Detect which cell encompasses the target text, then output its [X, Y] center coordinate. 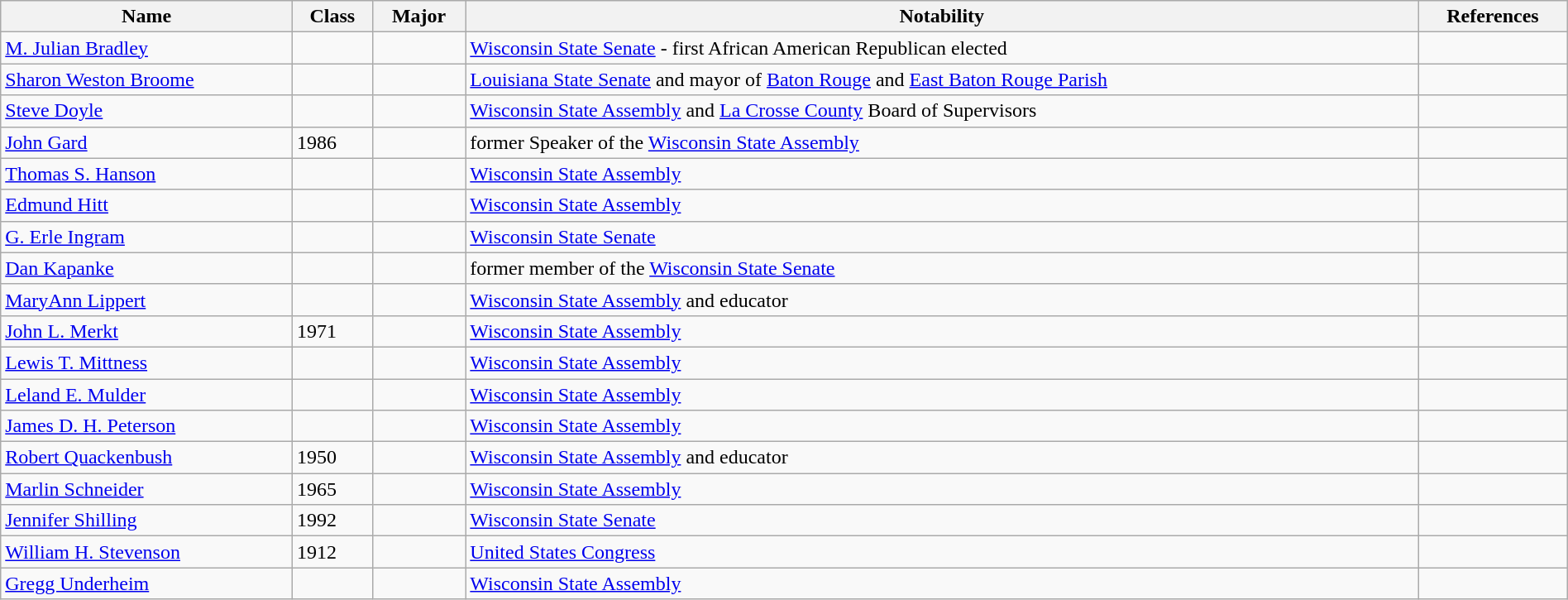
Class [332, 17]
Louisiana State Senate and mayor of Baton Rouge and East Baton Rouge Parish [942, 79]
former Speaker of the Wisconsin State Assembly [942, 142]
Steve Doyle [147, 111]
G. Erle Ingram [147, 237]
Leland E. Mulder [147, 395]
Robert Quackenbush [147, 458]
Jennifer Shilling [147, 521]
M. Julian Bradley [147, 48]
John Gard [147, 142]
Lewis T. Mittness [147, 362]
William H. Stevenson [147, 552]
Gregg Underheim [147, 583]
John L. Merkt [147, 331]
Notability [942, 17]
Edmund Hitt [147, 205]
Thomas S. Hanson [147, 174]
1965 [332, 489]
Wisconsin State Assembly and La Crosse County Board of Supervisors [942, 111]
Major [418, 17]
Dan Kapanke [147, 268]
former member of the Wisconsin State Senate [942, 268]
1992 [332, 521]
1986 [332, 142]
1912 [332, 552]
References [1494, 17]
Sharon Weston Broome [147, 79]
United States Congress [942, 552]
James D. H. Peterson [147, 426]
Name [147, 17]
1971 [332, 331]
Marlin Schneider [147, 489]
Wisconsin State Senate - first African American Republican elected [942, 48]
MaryAnn Lippert [147, 300]
1950 [332, 458]
